For the text-containing cell, return its midpoint in [x, y] coordinate format. 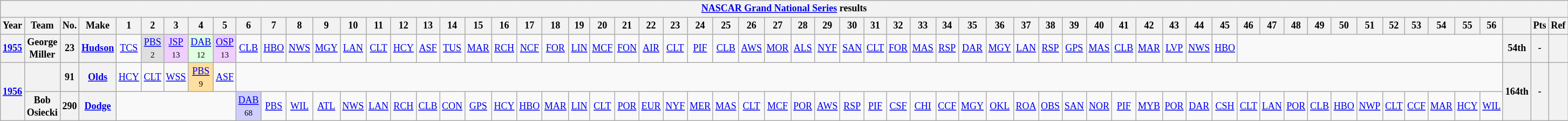
47 [1272, 26]
CON [452, 106]
56 [1491, 26]
Ref [1558, 26]
49 [1320, 26]
18 [556, 26]
6 [248, 26]
5 [225, 26]
1956 [13, 91]
DAB12 [201, 48]
27 [778, 26]
26 [751, 26]
PBS2 [152, 48]
TCS [128, 48]
91 [70, 77]
52 [1394, 26]
NCF [530, 48]
33 [923, 26]
28 [803, 26]
NOR [1099, 106]
JSP13 [176, 48]
ALS [803, 48]
OKL [999, 106]
TUS [452, 48]
10 [353, 26]
44 [1199, 26]
42 [1149, 26]
39 [1074, 26]
1 [128, 26]
17 [530, 26]
Bob Osiecki [42, 106]
MOR [778, 48]
FON [627, 48]
24 [700, 26]
Year [13, 26]
51 [1369, 26]
34 [947, 26]
20 [602, 26]
CHI [923, 106]
54th [1517, 48]
Team [42, 26]
PBS9 [201, 77]
2 [152, 26]
11 [379, 26]
George Miller [42, 48]
19 [580, 26]
LVP [1174, 48]
No. [70, 26]
50 [1344, 26]
3 [176, 26]
14 [452, 26]
38 [1051, 26]
15 [478, 26]
22 [651, 26]
ROA [1026, 106]
29 [828, 26]
Dodge [98, 106]
21 [627, 26]
WSS [176, 77]
41 [1124, 26]
164th [1517, 91]
AIR [651, 48]
30 [853, 26]
55 [1468, 26]
ATL [326, 106]
31 [875, 26]
7 [274, 26]
Pts [1540, 26]
1955 [13, 48]
53 [1417, 26]
Olds [98, 77]
PBS [274, 106]
25 [726, 26]
EUR [651, 106]
36 [999, 26]
NWP [1369, 106]
DAB68 [248, 106]
35 [972, 26]
Make [98, 26]
8 [300, 26]
4 [201, 26]
43 [1174, 26]
13 [428, 26]
MER [700, 106]
37 [1026, 26]
54 [1441, 26]
OSP13 [225, 48]
Hudson [98, 48]
CSH [1225, 106]
MYB [1149, 106]
16 [504, 26]
32 [898, 26]
12 [404, 26]
290 [70, 106]
9 [326, 26]
48 [1296, 26]
CSF [898, 106]
NASCAR Grand National Series results [785, 9]
OBS [1051, 106]
45 [1225, 26]
40 [1099, 26]
46 [1249, 26]
